Return the [X, Y] coordinate for the center point of the cell that contains the specified text.  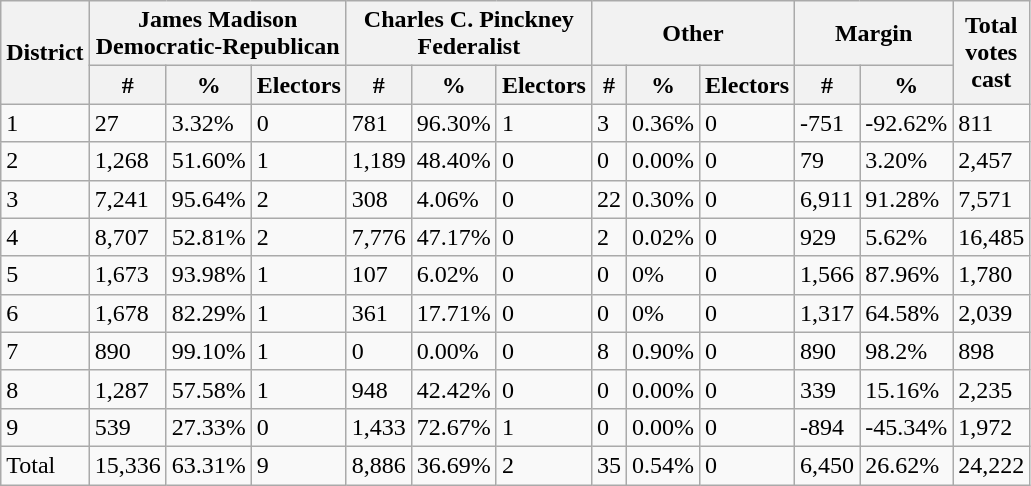
7,241 [128, 199]
-894 [828, 427]
6 [45, 313]
2,235 [992, 389]
0.90% [662, 351]
35 [608, 465]
929 [828, 237]
7,571 [992, 199]
1,566 [828, 275]
2,039 [992, 313]
51.60% [208, 161]
781 [378, 123]
64.58% [906, 313]
95.64% [208, 199]
4 [45, 237]
Charles C. PinckneyFederalist [468, 34]
1,678 [128, 313]
48.40% [454, 161]
17.71% [454, 313]
539 [128, 427]
42.42% [454, 389]
District [45, 52]
2,457 [992, 161]
24,222 [992, 465]
6,911 [828, 199]
91.28% [906, 199]
1,780 [992, 275]
1,673 [128, 275]
47.17% [454, 237]
15.16% [906, 389]
0.02% [662, 237]
99.10% [208, 351]
948 [378, 389]
27.33% [208, 427]
82.29% [208, 313]
Margin [874, 34]
4.06% [454, 199]
7,776 [378, 237]
Other [692, 34]
-92.62% [906, 123]
16,485 [992, 237]
27 [128, 123]
98.2% [906, 351]
1,268 [128, 161]
72.67% [454, 427]
0.36% [662, 123]
87.96% [906, 275]
8,886 [378, 465]
3.32% [208, 123]
1,287 [128, 389]
339 [828, 389]
52.81% [208, 237]
36.69% [454, 465]
811 [992, 123]
57.58% [208, 389]
63.31% [208, 465]
5 [45, 275]
107 [378, 275]
-751 [828, 123]
1,189 [378, 161]
3.20% [906, 161]
26.62% [906, 465]
6,450 [828, 465]
5.62% [906, 237]
6.02% [454, 275]
361 [378, 313]
-45.34% [906, 427]
22 [608, 199]
898 [992, 351]
15,336 [128, 465]
96.30% [454, 123]
93.98% [208, 275]
7 [45, 351]
308 [378, 199]
79 [828, 161]
8,707 [128, 237]
0.54% [662, 465]
0.30% [662, 199]
1,433 [378, 427]
Totalvotescast [992, 52]
1,972 [992, 427]
1,317 [828, 313]
Total [45, 465]
James MadisonDemocratic-Republican [218, 34]
